Detect which cell encompasses the target text, then output its (x, y) center coordinate. 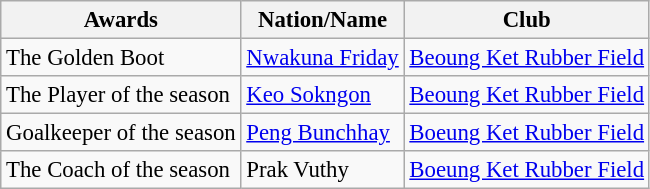
Prak Vuthy (322, 170)
Club (526, 20)
Nwakuna Friday (322, 58)
Nation/Name (322, 20)
The Player of the season (121, 95)
Peng Bunchhay (322, 133)
Goalkeeper of the season (121, 133)
Awards (121, 20)
Keo Sokngon (322, 95)
The Coach of the season (121, 170)
The Golden Boot (121, 58)
